Scan for the cell matching the given text and deliver its [x, y] coordinate at center. 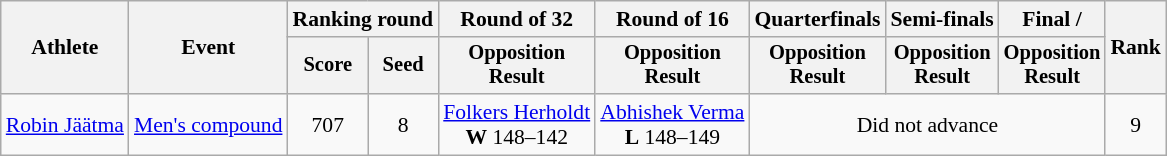
9 [1136, 124]
Round of 16 [672, 19]
Final / [1052, 19]
Score [328, 66]
Rank [1136, 48]
Semi-finals [942, 19]
Quarterfinals [817, 19]
Abhishek VermaL 148–149 [672, 124]
Ranking round [362, 19]
Robin Jäätma [65, 124]
Folkers HerholdtW 148–142 [516, 124]
8 [403, 124]
Athlete [65, 48]
Event [208, 48]
Did not advance [927, 124]
707 [328, 124]
Round of 32 [516, 19]
Seed [403, 66]
Men's compound [208, 124]
